Scan for the cell matching the given text and deliver its [x, y] coordinate at center. 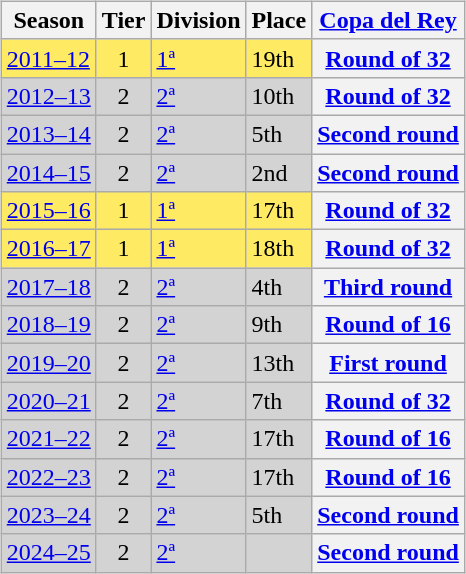
2023–24 [48, 515]
7th [279, 401]
4th [279, 287]
2021–22 [48, 439]
2014–15 [48, 173]
2018–19 [48, 325]
19th [279, 58]
10th [279, 96]
9th [279, 325]
Copa del Rey [388, 20]
13th [279, 363]
2022–23 [48, 477]
2017–18 [48, 287]
First round [388, 363]
Third round [388, 287]
2015–16 [48, 211]
Division [198, 20]
2013–14 [48, 134]
2016–17 [48, 249]
2nd [279, 173]
2020–21 [48, 401]
2024–25 [48, 553]
2019–20 [48, 363]
Tier [124, 20]
Place [279, 20]
2011–12 [48, 58]
Season [48, 20]
2012–13 [48, 96]
18th [279, 249]
